Return (X, Y) of the center of cell containing provided text 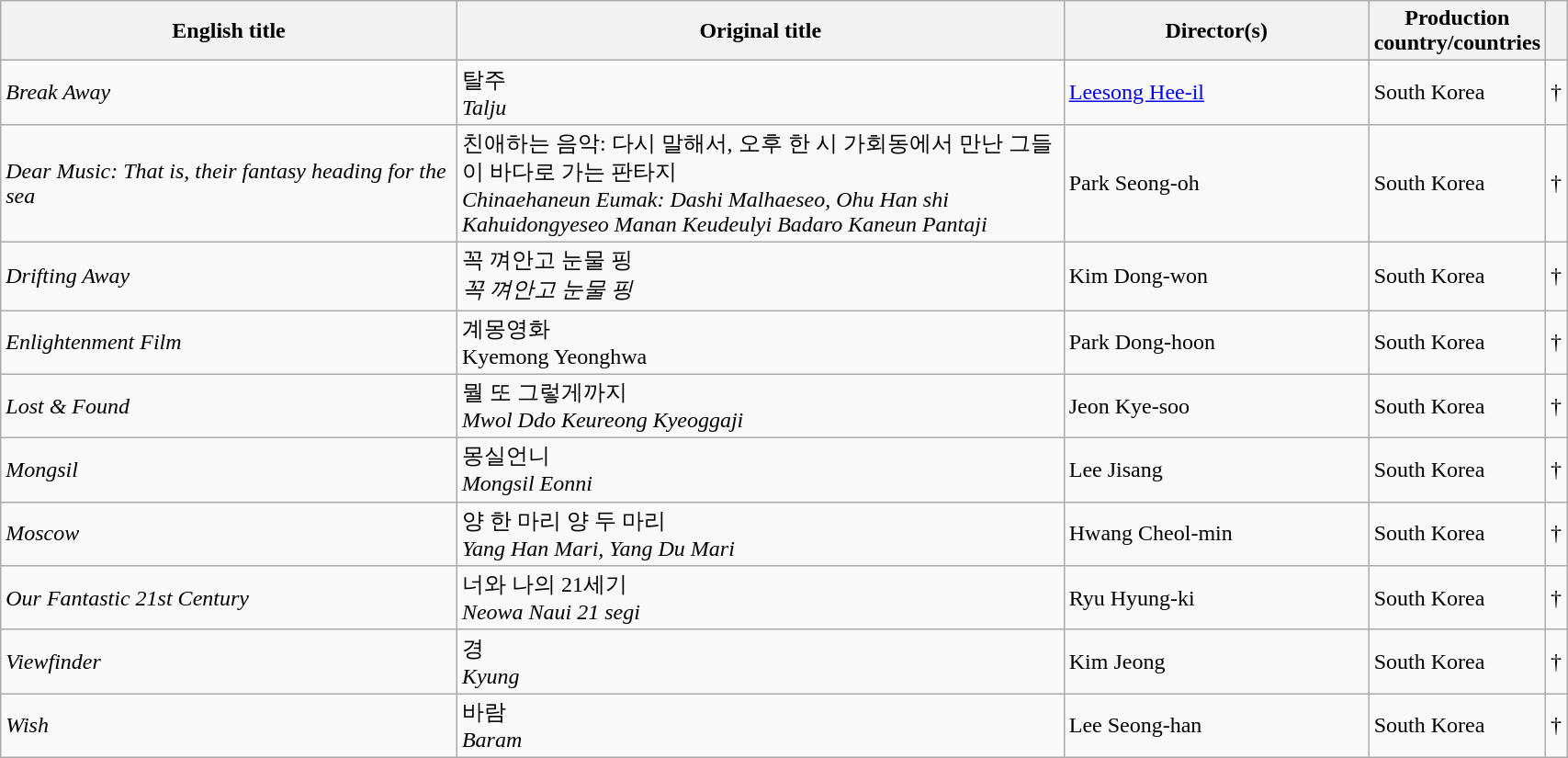
뭘 또 그렇게까지Mwol Ddo Keureong Kyeoggaji (761, 406)
바람Baram (761, 726)
친애하는 음악: 다시 말해서, 오후 한 시 가회동에서 만난 그들이 바다로 가는 판타지Chinaehaneun Eumak: Dashi Malhaeseo, Ohu Han shi Kahuidongyeseo Manan Keudeulyi Badaro Kaneun Pantaji (761, 183)
경Kyung (761, 662)
Park Dong-hoon (1216, 343)
Kim Jeong (1216, 662)
Viewfinder (230, 662)
Break Away (230, 93)
Park Seong-oh (1216, 183)
Kim Dong-won (1216, 276)
Our Fantastic 21st Century (230, 598)
양 한 마리 양 두 마리Yang Han Mari, Yang Du Mari (761, 534)
Leesong Hee-il (1216, 93)
몽실언니Mongsil Eonni (761, 470)
계몽영화Kyemong Yeonghwa (761, 343)
꼭 껴안고 눈물 핑꼭 껴안고 눈물 핑 (761, 276)
Jeon Kye-soo (1216, 406)
너와 나의 21세기Neowa Naui 21 segi (761, 598)
Production country/countries (1457, 31)
Hwang Cheol-min (1216, 534)
Director(s) (1216, 31)
Lee Seong-han (1216, 726)
Wish (230, 726)
Dear Music: That is, their fantasy heading for the sea (230, 183)
탈주Talju (761, 93)
Mongsil (230, 470)
Enlightenment Film (230, 343)
Moscow (230, 534)
Lee Jisang (1216, 470)
Drifting Away (230, 276)
Lost & Found (230, 406)
Original title (761, 31)
English title (230, 31)
Ryu Hyung-ki (1216, 598)
